Return (x, y) of the center of cell containing provided text 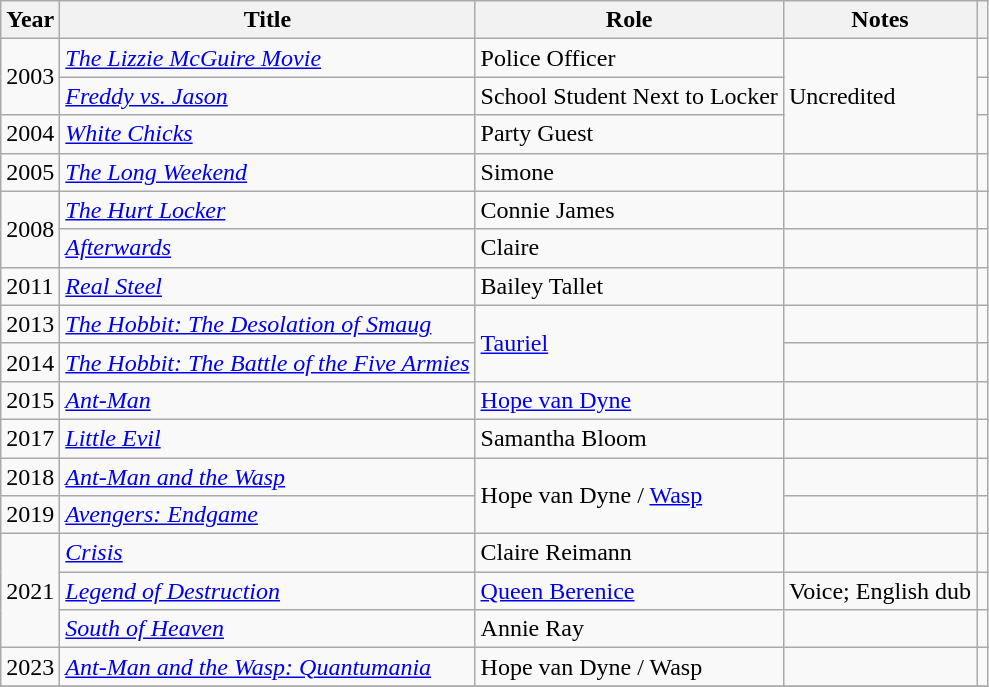
Year (30, 20)
Annie Ray (629, 629)
Notes (880, 20)
Avengers: Endgame (268, 515)
Uncredited (880, 96)
Ant-Man and the Wasp (268, 477)
Hope van Dyne (629, 400)
2011 (30, 286)
The Hurt Locker (268, 210)
Afterwards (268, 248)
Tauriel (629, 343)
Role (629, 20)
The Hobbit: The Battle of the Five Armies (268, 362)
Freddy vs. Jason (268, 96)
2019 (30, 515)
Little Evil (268, 438)
Simone (629, 172)
Crisis (268, 553)
The Lizzie McGuire Movie (268, 58)
Legend of Destruction (268, 591)
Title (268, 20)
2004 (30, 134)
2015 (30, 400)
2003 (30, 77)
Connie James (629, 210)
Voice; English dub (880, 591)
2017 (30, 438)
Bailey Tallet (629, 286)
2008 (30, 229)
Ant-Man and the Wasp: Quantumania (268, 667)
The Hobbit: The Desolation of Smaug (268, 324)
Ant-Man (268, 400)
White Chicks (268, 134)
2013 (30, 324)
2014 (30, 362)
Claire Reimann (629, 553)
Party Guest (629, 134)
South of Heaven (268, 629)
Queen Berenice (629, 591)
School Student Next to Locker (629, 96)
The Long Weekend (268, 172)
2018 (30, 477)
Real Steel (268, 286)
Police Officer (629, 58)
2005 (30, 172)
2021 (30, 591)
Claire (629, 248)
Samantha Bloom (629, 438)
2023 (30, 667)
